Return the [X, Y] coordinate for the center point of the cell that contains the specified text.  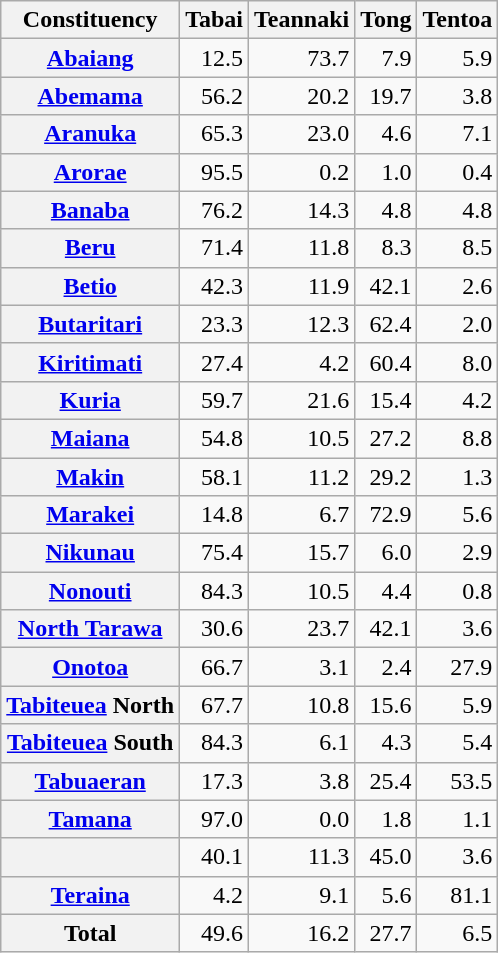
0.2 [302, 172]
1.1 [458, 819]
Constituency [90, 20]
59.7 [214, 400]
71.4 [214, 248]
11.8 [302, 248]
Tentoa [458, 20]
Beru [90, 248]
65.3 [214, 134]
4.3 [386, 743]
6.7 [302, 515]
12.5 [214, 58]
Tong [386, 20]
67.7 [214, 705]
11.9 [302, 286]
11.2 [302, 477]
2.6 [458, 286]
27.2 [386, 438]
58.1 [214, 477]
4.6 [386, 134]
75.4 [214, 553]
Teraina [90, 895]
54.8 [214, 438]
1.8 [386, 819]
8.8 [458, 438]
Maiana [90, 438]
Betio [90, 286]
23.3 [214, 324]
8.3 [386, 248]
0.0 [302, 819]
29.2 [386, 477]
66.7 [214, 667]
Makin [90, 477]
15.4 [386, 400]
Tabiteuea South [90, 743]
14.8 [214, 515]
14.3 [302, 210]
42.3 [214, 286]
56.2 [214, 96]
81.1 [458, 895]
45.0 [386, 857]
62.4 [386, 324]
1.3 [458, 477]
Kiritimati [90, 362]
Tamana [90, 819]
7.9 [386, 58]
Tabiteuea North [90, 705]
Arorae [90, 172]
Total [90, 933]
Tabuaeran [90, 781]
Tabai [214, 20]
53.5 [458, 781]
27.9 [458, 667]
3.1 [302, 667]
8.5 [458, 248]
Butaritari [90, 324]
Aranuka [90, 134]
Abemama [90, 96]
2.9 [458, 553]
27.7 [386, 933]
Nikunau [90, 553]
25.4 [386, 781]
5.4 [458, 743]
2.0 [458, 324]
97.0 [214, 819]
Nonouti [90, 591]
23.0 [302, 134]
15.7 [302, 553]
19.7 [386, 96]
Abaiang [90, 58]
11.3 [302, 857]
Marakei [90, 515]
21.6 [302, 400]
0.4 [458, 172]
7.1 [458, 134]
23.7 [302, 629]
Kuria [90, 400]
27.4 [214, 362]
Banaba [90, 210]
1.0 [386, 172]
95.5 [214, 172]
73.7 [302, 58]
4.4 [386, 591]
6.0 [386, 553]
16.2 [302, 933]
49.6 [214, 933]
Onotoa [90, 667]
76.2 [214, 210]
6.1 [302, 743]
10.8 [302, 705]
2.4 [386, 667]
12.3 [302, 324]
17.3 [214, 781]
0.8 [458, 591]
North Tarawa [90, 629]
9.1 [302, 895]
20.2 [302, 96]
Teannaki [302, 20]
8.0 [458, 362]
40.1 [214, 857]
30.6 [214, 629]
72.9 [386, 515]
60.4 [386, 362]
15.6 [386, 705]
6.5 [458, 933]
